Locate the cell with the specified text and output its [x, y] center coordinate. 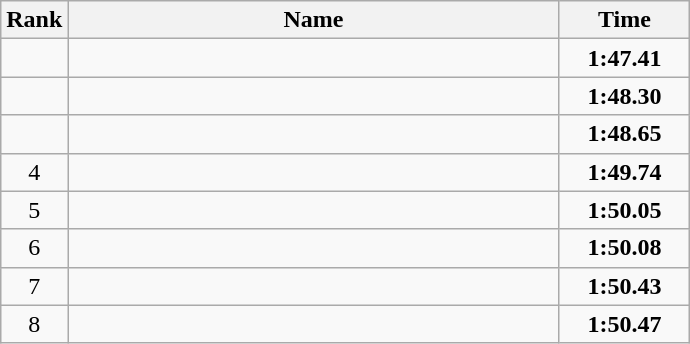
1:48.65 [624, 134]
1:48.30 [624, 96]
5 [34, 210]
1:50.47 [624, 324]
Name [314, 20]
8 [34, 324]
1:50.08 [624, 248]
Rank [34, 20]
6 [34, 248]
1:50.05 [624, 210]
Time [624, 20]
4 [34, 172]
1:49.74 [624, 172]
1:50.43 [624, 286]
7 [34, 286]
1:47.41 [624, 58]
